Find where the given text appears and provide that cell's center as [X, Y] coordinate. 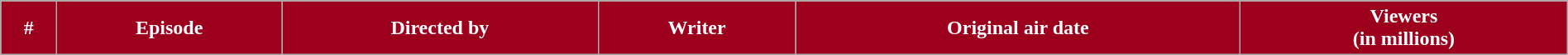
Episode [170, 28]
Writer [696, 28]
Viewers(in millions) [1404, 28]
# [29, 28]
Directed by [440, 28]
Original air date [1017, 28]
